Output the (X, Y) coordinate of the center of the cell containing the given text.  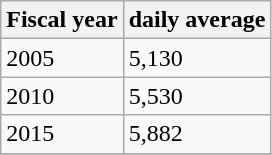
5,130 (197, 58)
2005 (62, 58)
daily average (197, 20)
Fiscal year (62, 20)
5,530 (197, 96)
5,882 (197, 134)
2010 (62, 96)
2015 (62, 134)
